Scan for the cell matching the given text and deliver its (X, Y) coordinate at center. 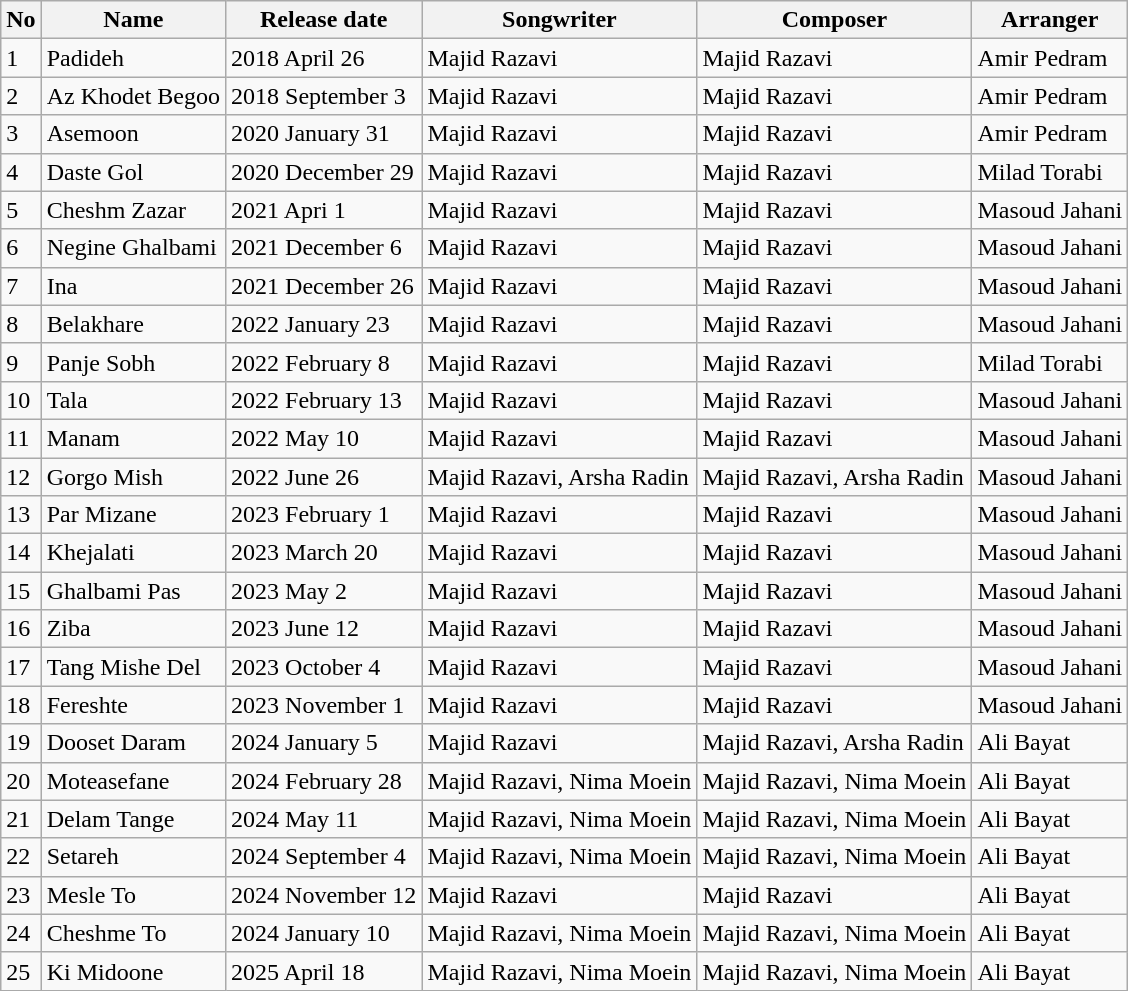
Par Mizane (133, 515)
23 (21, 895)
2022 February 13 (324, 400)
Az Khodet Begoo (133, 96)
13 (21, 515)
Moteasefane (133, 781)
2023 October 4 (324, 667)
2024 January 10 (324, 933)
16 (21, 629)
Ziba (133, 629)
Tala (133, 400)
Negine Ghalbami (133, 248)
12 (21, 477)
2025 April 18 (324, 971)
2022 June 26 (324, 477)
17 (21, 667)
10 (21, 400)
2018 April 26 (324, 58)
5 (21, 210)
Asemoon (133, 134)
25 (21, 971)
2020 December 29 (324, 172)
Tang Mishe Del (133, 667)
2023 May 2 (324, 591)
Manam (133, 438)
2022 February 8 (324, 362)
Composer (834, 20)
Ina (133, 286)
18 (21, 705)
2021 December 26 (324, 286)
2021 December 6 (324, 248)
2018 September 3 (324, 96)
Belakhare (133, 324)
Daste Gol (133, 172)
2 (21, 96)
Mesle To (133, 895)
11 (21, 438)
Dooset Daram (133, 743)
Ghalbami Pas (133, 591)
2023 November 1 (324, 705)
2024 January 5 (324, 743)
20 (21, 781)
2022 May 10 (324, 438)
Ki Midoone (133, 971)
Cheshm Zazar (133, 210)
2020 January 31 (324, 134)
2023 March 20 (324, 553)
2021 Apri 1 (324, 210)
Cheshme To (133, 933)
3 (21, 134)
2024 February 28 (324, 781)
Khejalati (133, 553)
Padideh (133, 58)
19 (21, 743)
Arranger (1050, 20)
Gorgo Mish (133, 477)
2023 February 1 (324, 515)
2024 May 11 (324, 819)
2024 November 12 (324, 895)
Release date (324, 20)
Delam Tange (133, 819)
22 (21, 857)
Songwriter (560, 20)
2022 January 23 (324, 324)
8 (21, 324)
Setareh (133, 857)
4 (21, 172)
No (21, 20)
1 (21, 58)
Panje Sobh (133, 362)
7 (21, 286)
15 (21, 591)
14 (21, 553)
Fereshte (133, 705)
2023 June 12 (324, 629)
21 (21, 819)
24 (21, 933)
6 (21, 248)
2024 September 4 (324, 857)
Name (133, 20)
9 (21, 362)
